Scan for the cell matching the given text and deliver its (x, y) coordinate at center. 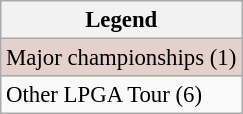
Legend (122, 20)
Other LPGA Tour (6) (122, 95)
Major championships (1) (122, 58)
